Determine the [x, y] coordinate at the center of the cell enclosing the given text.  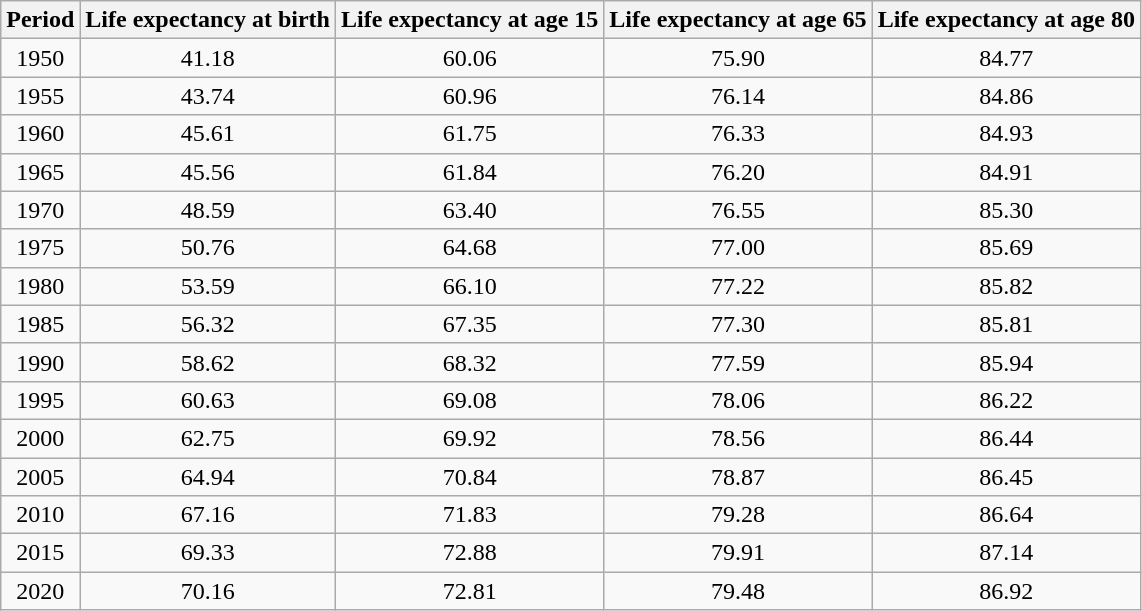
Life expectancy at age 80 [1006, 20]
Period [40, 20]
1980 [40, 286]
85.69 [1006, 248]
62.75 [208, 438]
50.76 [208, 248]
2010 [40, 515]
1955 [40, 96]
1965 [40, 172]
85.82 [1006, 286]
69.33 [208, 553]
1960 [40, 134]
63.40 [469, 210]
86.92 [1006, 591]
64.94 [208, 477]
67.16 [208, 515]
1995 [40, 400]
Life expectancy at age 15 [469, 20]
78.06 [738, 400]
87.14 [1006, 553]
77.59 [738, 362]
76.33 [738, 134]
2015 [40, 553]
60.06 [469, 58]
53.59 [208, 286]
58.62 [208, 362]
60.63 [208, 400]
84.91 [1006, 172]
78.87 [738, 477]
84.77 [1006, 58]
70.84 [469, 477]
79.91 [738, 553]
43.74 [208, 96]
1950 [40, 58]
Life expectancy at birth [208, 20]
69.08 [469, 400]
71.83 [469, 515]
86.22 [1006, 400]
75.90 [738, 58]
76.55 [738, 210]
45.56 [208, 172]
70.16 [208, 591]
41.18 [208, 58]
86.64 [1006, 515]
69.92 [469, 438]
78.56 [738, 438]
79.48 [738, 591]
76.20 [738, 172]
2005 [40, 477]
1970 [40, 210]
72.81 [469, 591]
2020 [40, 591]
67.35 [469, 324]
1985 [40, 324]
1975 [40, 248]
56.32 [208, 324]
2000 [40, 438]
77.00 [738, 248]
85.30 [1006, 210]
86.45 [1006, 477]
61.84 [469, 172]
45.61 [208, 134]
64.68 [469, 248]
66.10 [469, 286]
68.32 [469, 362]
60.96 [469, 96]
84.93 [1006, 134]
86.44 [1006, 438]
76.14 [738, 96]
1990 [40, 362]
77.30 [738, 324]
84.86 [1006, 96]
61.75 [469, 134]
77.22 [738, 286]
48.59 [208, 210]
85.81 [1006, 324]
72.88 [469, 553]
85.94 [1006, 362]
79.28 [738, 515]
Life expectancy at age 65 [738, 20]
